Return (X, Y) of the center of cell containing provided text 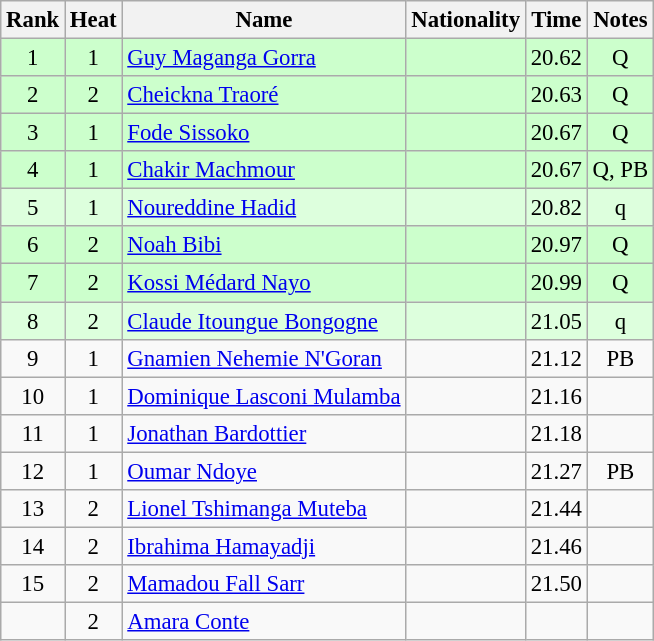
21.44 (556, 509)
7 (33, 283)
Noah Bibi (264, 245)
21.46 (556, 546)
Mamadou Fall Sarr (264, 584)
14 (33, 546)
Heat (94, 20)
20.63 (556, 95)
Rank (33, 20)
Lionel Tshimanga Muteba (264, 509)
Noureddine Hadid (264, 208)
15 (33, 584)
21.27 (556, 471)
9 (33, 358)
21.18 (556, 433)
5 (33, 208)
21.05 (556, 321)
Guy Maganga Gorra (264, 58)
3 (33, 133)
Time (556, 20)
Cheickna Traoré (264, 95)
Notes (620, 20)
21.12 (556, 358)
12 (33, 471)
6 (33, 245)
Name (264, 20)
Amara Conte (264, 621)
21.50 (556, 584)
Q, PB (620, 170)
Chakir Machmour (264, 170)
20.62 (556, 58)
Nationality (466, 20)
Dominique Lasconi Mulamba (264, 396)
Kossi Médard Nayo (264, 283)
Oumar Ndoye (264, 471)
Fode Sissoko (264, 133)
8 (33, 321)
20.82 (556, 208)
11 (33, 433)
13 (33, 509)
21.16 (556, 396)
10 (33, 396)
Jonathan Bardottier (264, 433)
Gnamien Nehemie N'Goran (264, 358)
Ibrahima Hamayadji (264, 546)
4 (33, 170)
Claude Itoungue Bongogne (264, 321)
20.97 (556, 245)
20.99 (556, 283)
